Output the [x, y] coordinate of the center of the cell containing the given text.  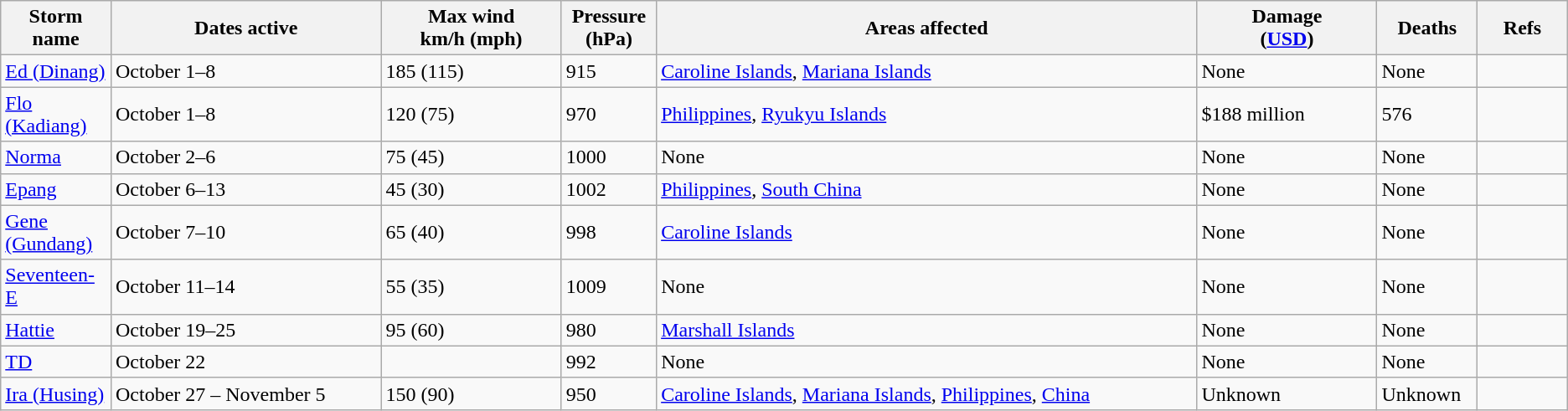
October 22 [246, 362]
Flo (Kadiang) [56, 114]
TD [56, 362]
95 (60) [471, 330]
185 (115) [471, 71]
Caroline Islands, Mariana Islands [926, 71]
1002 [609, 189]
Ed (Dinang) [56, 71]
120 (75) [471, 114]
October 11–14 [246, 286]
65 (40) [471, 233]
150 (90) [471, 393]
Refs [1523, 28]
October 2–6 [246, 157]
970 [609, 114]
$188 million [1287, 114]
October 6–13 [246, 189]
Caroline Islands, Mariana Islands, Philippines, China [926, 393]
Damage(USD) [1287, 28]
October 27 – November 5 [246, 393]
Marshall Islands [926, 330]
Epang [56, 189]
950 [609, 393]
Storm name [56, 28]
Norma [56, 157]
Ira (Husing) [56, 393]
992 [609, 362]
45 (30) [471, 189]
October 7–10 [246, 233]
915 [609, 71]
998 [609, 233]
Seventeen-E [56, 286]
576 [1427, 114]
October 19–25 [246, 330]
Pressure(hPa) [609, 28]
Deaths [1427, 28]
Caroline Islands [926, 233]
980 [609, 330]
Philippines, South China [926, 189]
1000 [609, 157]
Areas affected [926, 28]
Max windkm/h (mph) [471, 28]
1009 [609, 286]
Gene (Gundang) [56, 233]
Philippines, Ryukyu Islands [926, 114]
Dates active [246, 28]
75 (45) [471, 157]
Hattie [56, 330]
55 (35) [471, 286]
